Capture the cell that displays the provided text and extract its (X, Y) central coordinate. 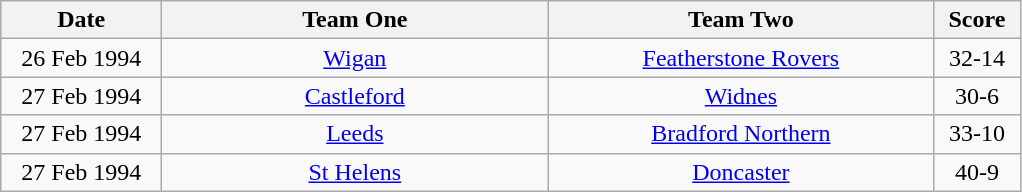
Doncaster (741, 172)
Widnes (741, 96)
Team One (355, 20)
Wigan (355, 58)
Score (977, 20)
33-10 (977, 134)
26 Feb 1994 (82, 58)
Bradford Northern (741, 134)
32-14 (977, 58)
Team Two (741, 20)
Leeds (355, 134)
Castleford (355, 96)
40-9 (977, 172)
30-6 (977, 96)
Featherstone Rovers (741, 58)
St Helens (355, 172)
Date (82, 20)
